Capture the cell that displays the provided text and extract its (X, Y) central coordinate. 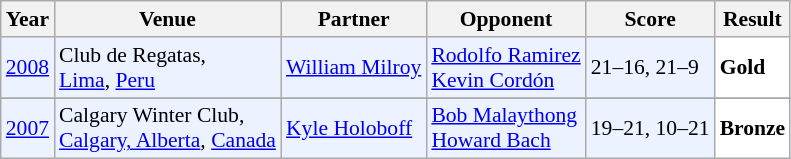
Kyle Holoboff (354, 128)
Year (28, 19)
19–21, 10–21 (650, 128)
Bronze (753, 128)
Club de Regatas,Lima, Peru (168, 68)
Partner (354, 19)
2008 (28, 68)
Result (753, 19)
21–16, 21–9 (650, 68)
Bob Malaythong Howard Bach (506, 128)
Venue (168, 19)
Opponent (506, 19)
Rodolfo Ramirez Kevin Cordón (506, 68)
William Milroy (354, 68)
Gold (753, 68)
Calgary Winter Club,Calgary, Alberta, Canada (168, 128)
2007 (28, 128)
Score (650, 19)
